For the text-containing cell, return its midpoint in (X, Y) coordinate format. 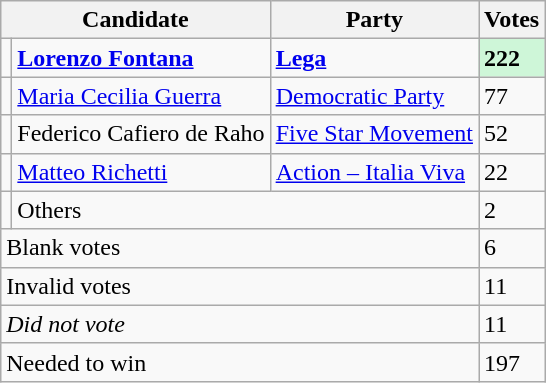
Matteo Richetti (141, 172)
Federico Cafiero de Raho (141, 134)
Maria Cecilia Guerra (141, 96)
Party (374, 20)
Democratic Party (374, 96)
Five Star Movement (374, 134)
22 (511, 172)
Did not vote (240, 324)
Invalid votes (240, 286)
197 (511, 362)
6 (511, 248)
Blank votes (240, 248)
Action – Italia Viva (374, 172)
222 (511, 58)
Lorenzo Fontana (141, 58)
Lega (374, 58)
Needed to win (240, 362)
Votes (511, 20)
77 (511, 96)
2 (511, 210)
Others (246, 210)
Candidate (136, 20)
52 (511, 134)
